Return the [x, y] coordinate for the center point of the cell that contains the specified text.  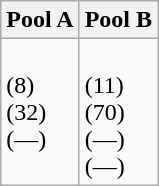
(11) (70) (—) (—) [118, 112]
(8) (32) (—) [40, 112]
Pool A [40, 20]
Pool B [118, 20]
